Find where the given text appears and provide that cell's center as (X, Y) coordinate. 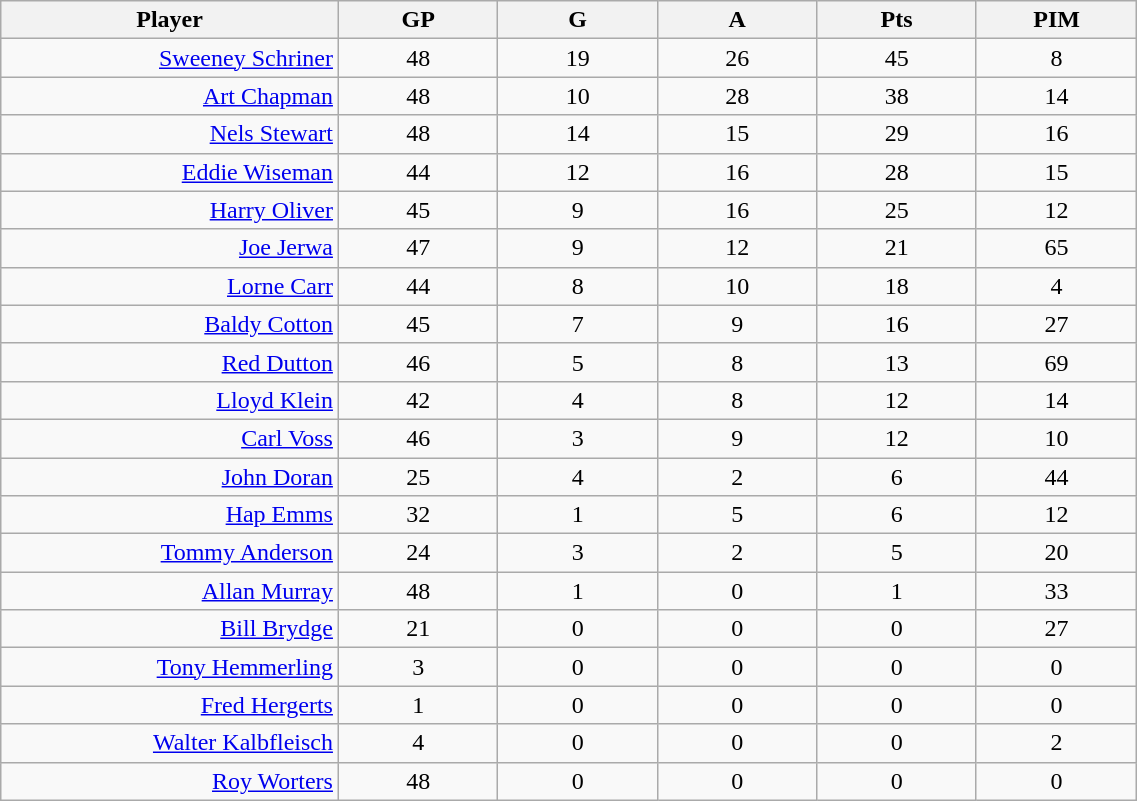
32 (418, 515)
Eddie Wiseman (170, 172)
John Doran (170, 477)
Allan Murray (170, 591)
Joe Jerwa (170, 248)
Pts (896, 20)
42 (418, 400)
Walter Kalbfleisch (170, 743)
GP (418, 20)
7 (578, 324)
24 (418, 553)
Sweeney Schriner (170, 58)
69 (1056, 362)
Red Dutton (170, 362)
PIM (1056, 20)
Lloyd Klein (170, 400)
33 (1056, 591)
Bill Brydge (170, 629)
19 (578, 58)
A (736, 20)
26 (736, 58)
18 (896, 286)
65 (1056, 248)
29 (896, 134)
Player (170, 20)
47 (418, 248)
Harry Oliver (170, 210)
38 (896, 96)
Nels Stewart (170, 134)
Hap Emms (170, 515)
13 (896, 362)
Roy Worters (170, 781)
20 (1056, 553)
Fred Hergerts (170, 705)
Baldy Cotton (170, 324)
Lorne Carr (170, 286)
Tony Hemmerling (170, 667)
Art Chapman (170, 96)
G (578, 20)
Tommy Anderson (170, 553)
Carl Voss (170, 438)
